Determine the (x, y) coordinate at the center of the cell enclosing the given text.  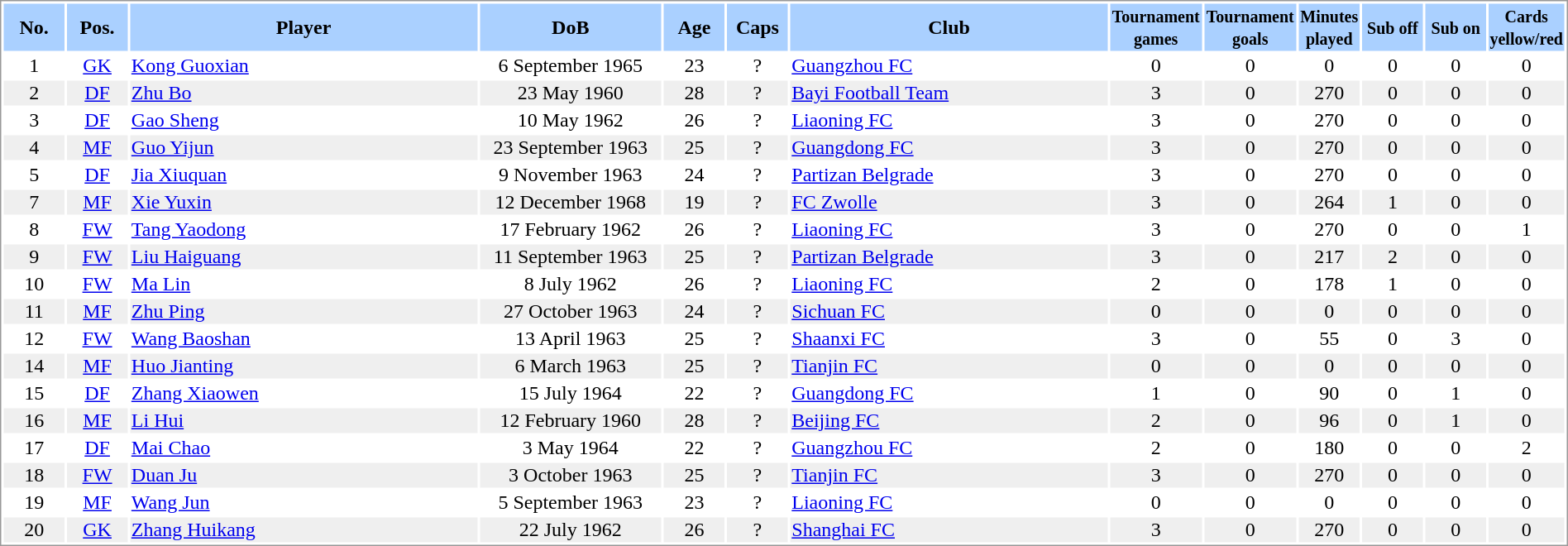
Club (949, 26)
Caps (758, 26)
Sichuan FC (949, 312)
18 (33, 476)
Huo Jianting (303, 366)
Xie Yuxin (303, 203)
Zhu Bo (303, 93)
90 (1329, 393)
13 April 1963 (571, 338)
10 May 1962 (571, 120)
20 (33, 530)
Sub on (1456, 26)
6 March 1963 (571, 366)
Duan Ju (303, 476)
Gao Sheng (303, 120)
15 (33, 393)
217 (1329, 257)
15 July 1964 (571, 393)
3 May 1964 (571, 448)
96 (1329, 421)
Bayi Football Team (949, 93)
Guo Yijun (303, 148)
264 (1329, 203)
22 July 1962 (571, 530)
17 (33, 448)
4 (33, 148)
Sub off (1393, 26)
Pos. (98, 26)
12 (33, 338)
55 (1329, 338)
9 (33, 257)
12 February 1960 (571, 421)
8 (33, 229)
11 (33, 312)
FC Zwolle (949, 203)
6 September 1965 (571, 65)
27 October 1963 (571, 312)
178 (1329, 284)
Zhang Huikang (303, 530)
Minutesplayed (1329, 26)
10 (33, 284)
Wang Baoshan (303, 338)
Jia Xiuquan (303, 175)
Beijing FC (949, 421)
3 October 1963 (571, 476)
Kong Guoxian (303, 65)
Tournamentgames (1156, 26)
Tournamentgoals (1250, 26)
Wang Jun (303, 502)
Zhang Xiaowen (303, 393)
23 September 1963 (571, 148)
16 (33, 421)
14 (33, 366)
12 December 1968 (571, 203)
Cardsyellow/red (1527, 26)
11 September 1963 (571, 257)
Age (695, 26)
Zhu Ping (303, 312)
23 May 1960 (571, 93)
DoB (571, 26)
9 November 1963 (571, 175)
8 July 1962 (571, 284)
7 (33, 203)
Shanghai FC (949, 530)
180 (1329, 448)
Mai Chao (303, 448)
Li Hui (303, 421)
17 February 1962 (571, 229)
No. (33, 26)
Tang Yaodong (303, 229)
5 September 1963 (571, 502)
Player (303, 26)
Shaanxi FC (949, 338)
5 (33, 175)
Liu Haiguang (303, 257)
Ma Lin (303, 284)
